Identify which cell holds the provided text, then report its (x, y) central coordinate. 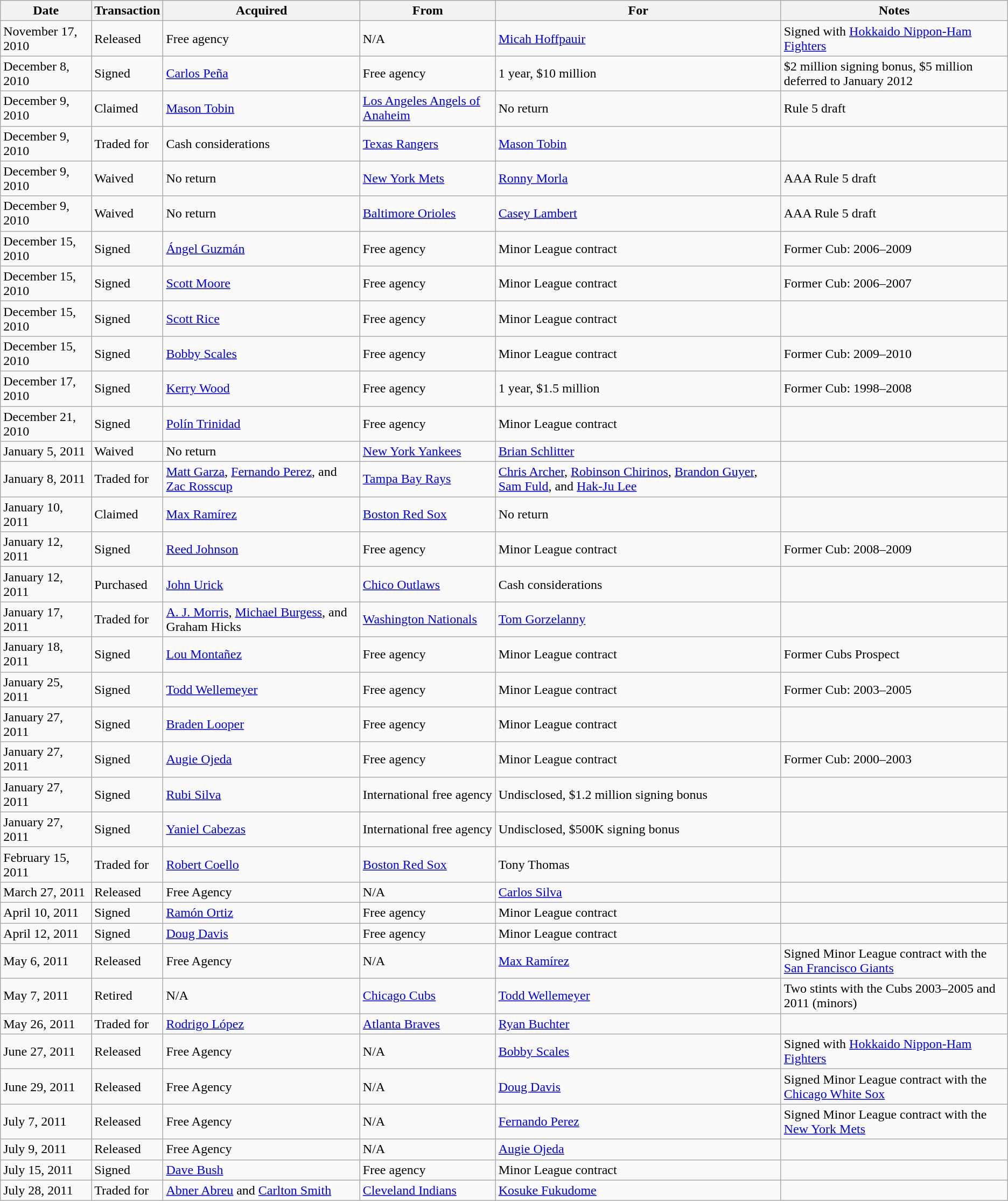
Matt Garza, Fernando Perez, and Zac Rosscup (262, 479)
Reed Johnson (262, 549)
Transaction (127, 11)
Signed Minor League contract with the San Francisco Giants (894, 961)
Rule 5 draft (894, 109)
Atlanta Braves (428, 1024)
Ramón Ortiz (262, 912)
Micah Hoffpauir (638, 39)
Former Cub: 2006–2007 (894, 283)
July 28, 2011 (46, 1190)
July 7, 2011 (46, 1122)
January 10, 2011 (46, 515)
Former Cub: 2003–2005 (894, 689)
New York Yankees (428, 452)
Lou Montañez (262, 655)
Braden Looper (262, 725)
Cleveland Indians (428, 1190)
Robert Coello (262, 865)
Baltimore Orioles (428, 213)
January 25, 2011 (46, 689)
Tampa Bay Rays (428, 479)
Signed Minor League contract with the Chicago White Sox (894, 1086)
Notes (894, 11)
Ángel Guzmán (262, 249)
May 6, 2011 (46, 961)
Former Cub: 2000–2003 (894, 759)
Scott Moore (262, 283)
May 26, 2011 (46, 1024)
Rodrigo López (262, 1024)
Ryan Buchter (638, 1024)
For (638, 11)
January 5, 2011 (46, 452)
Fernando Perez (638, 1122)
Tony Thomas (638, 865)
Chicago Cubs (428, 996)
December 8, 2010 (46, 73)
Yaniel Cabezas (262, 829)
Former Cub: 2008–2009 (894, 549)
Casey Lambert (638, 213)
January 8, 2011 (46, 479)
A. J. Morris, Michael Burgess, and Graham Hicks (262, 619)
April 12, 2011 (46, 933)
Undisclosed, $500K signing bonus (638, 829)
Scott Rice (262, 319)
December 21, 2010 (46, 423)
Carlos Peña (262, 73)
Texas Rangers (428, 143)
Former Cub: 2006–2009 (894, 249)
Carlos Silva (638, 892)
Former Cub: 1998–2008 (894, 389)
New York Mets (428, 179)
Chris Archer, Robinson Chirinos, Brandon Guyer, Sam Fuld, and Hak-Ju Lee (638, 479)
Rubi Silva (262, 795)
John Urick (262, 585)
Retired (127, 996)
December 17, 2010 (46, 389)
Purchased (127, 585)
Kosuke Fukudome (638, 1190)
Date (46, 11)
November 17, 2010 (46, 39)
July 9, 2011 (46, 1149)
Undisclosed, $1.2 million signing bonus (638, 795)
January 17, 2011 (46, 619)
Signed Minor League contract with the New York Mets (894, 1122)
Kerry Wood (262, 389)
January 18, 2011 (46, 655)
Washington Nationals (428, 619)
July 15, 2011 (46, 1170)
Chico Outlaws (428, 585)
June 29, 2011 (46, 1086)
1 year, $10 million (638, 73)
Brian Schlitter (638, 452)
Former Cubs Prospect (894, 655)
Ronny Morla (638, 179)
From (428, 11)
Former Cub: 2009–2010 (894, 353)
June 27, 2011 (46, 1052)
1 year, $1.5 million (638, 389)
Acquired (262, 11)
Tom Gorzelanny (638, 619)
$2 million signing bonus, $5 million deferred to January 2012 (894, 73)
Abner Abreu and Carlton Smith (262, 1190)
May 7, 2011 (46, 996)
April 10, 2011 (46, 912)
Polín Trinidad (262, 423)
March 27, 2011 (46, 892)
Dave Bush (262, 1170)
Los Angeles Angels of Anaheim (428, 109)
February 15, 2011 (46, 865)
Two stints with the Cubs 2003–2005 and 2011 (minors) (894, 996)
